For the text-containing cell, return its midpoint in [X, Y] coordinate format. 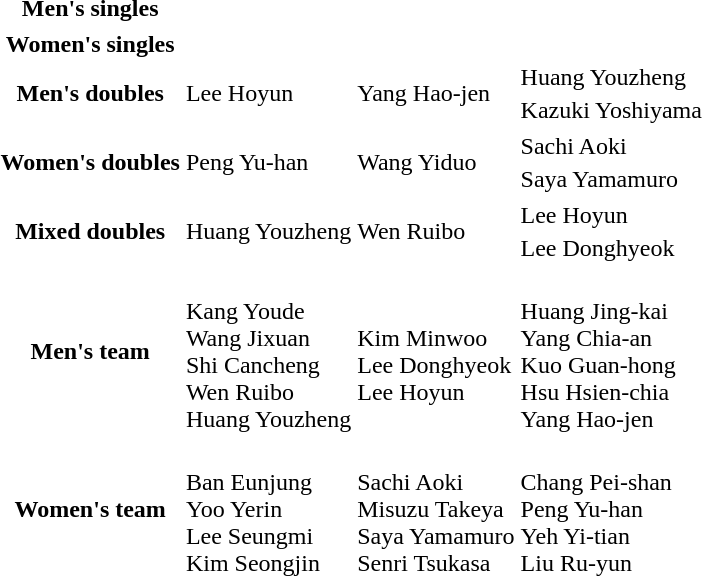
Peng Yu-han [268, 162]
Yang Hao-jen [436, 94]
Lee Hoyun [268, 94]
Kang YoudeWang JixuanShi CanchengWen RuiboHuang Youzheng [268, 352]
Kim MinwooLee DonghyeokLee Hoyun [436, 352]
Huang Youzheng [268, 232]
Wang Yiduo [436, 162]
Wen Ruibo [436, 232]
